Locate the cell with the specified text and output its [x, y] center coordinate. 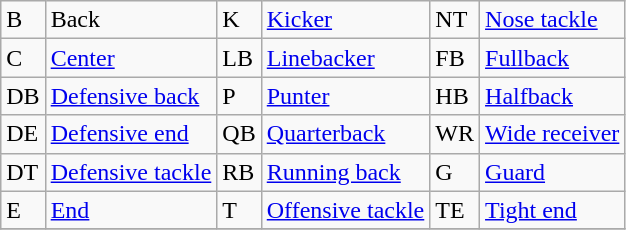
Fullback [552, 58]
Running back [346, 172]
End [131, 210]
G [455, 172]
Quarterback [346, 134]
T [239, 210]
P [239, 96]
FB [455, 58]
Wide receiver [552, 134]
QB [239, 134]
Defensive tackle [131, 172]
NT [455, 20]
Halfback [552, 96]
Nose tackle [552, 20]
E [23, 210]
TE [455, 210]
Defensive back [131, 96]
Guard [552, 172]
Kicker [346, 20]
Punter [346, 96]
DB [23, 96]
Back [131, 20]
DT [23, 172]
C [23, 58]
B [23, 20]
DE [23, 134]
Center [131, 58]
WR [455, 134]
Offensive tackle [346, 210]
Defensive end [131, 134]
Tight end [552, 210]
HB [455, 96]
LB [239, 58]
K [239, 20]
RB [239, 172]
Linebacker [346, 58]
